Pinpoint the cell where the given text exists, returning its [X, Y] midpoint coordinate. 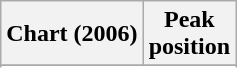
Chart (2006) [72, 34]
Peakposition [189, 34]
